Return the (X, Y) coordinate for the center point of the cell that contains the specified text.  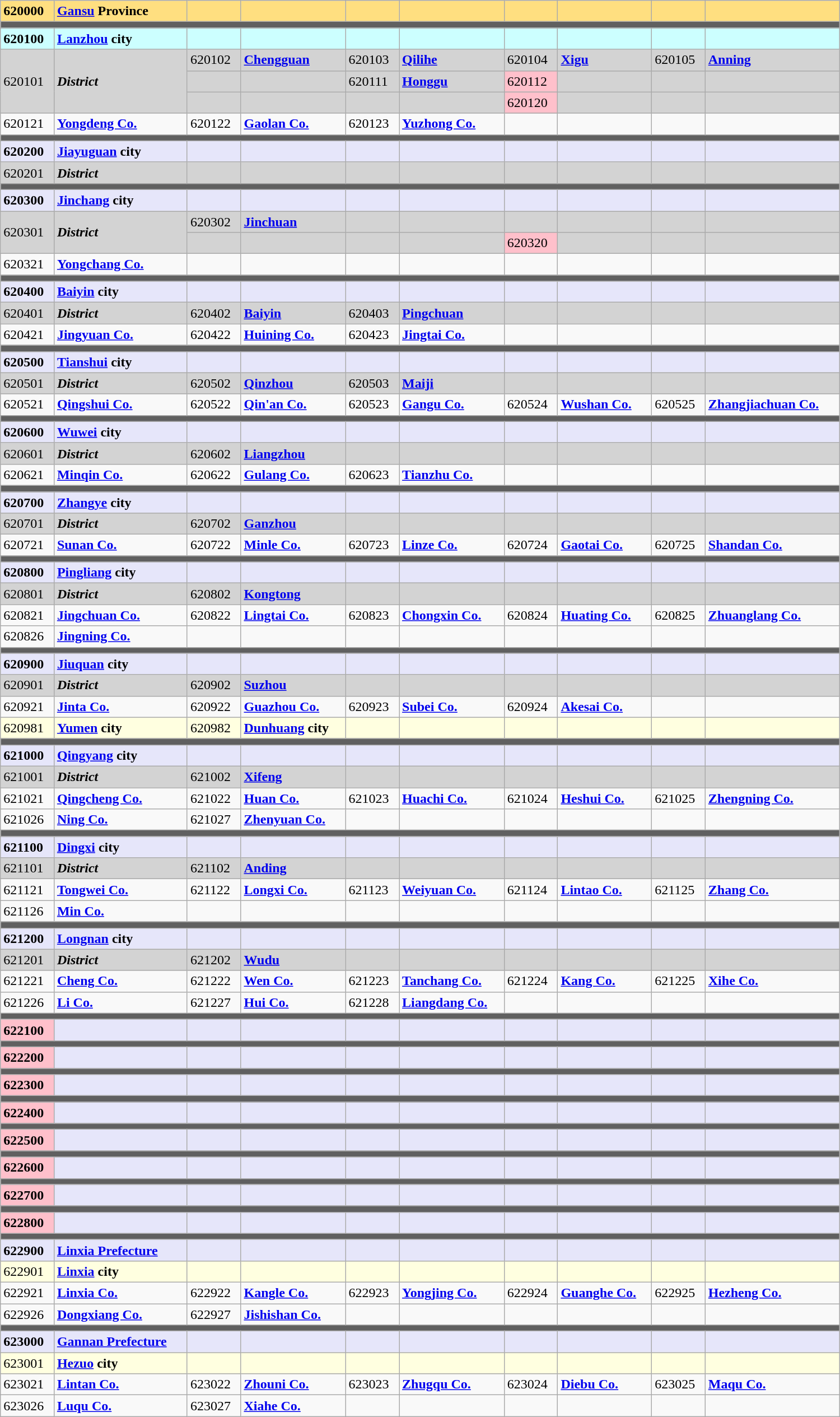
621001 (27, 777)
620725 (679, 545)
620105 (679, 60)
Jingyuan Co. (120, 334)
Jingning Co. (120, 637)
620982 (214, 728)
Wen Co. (293, 981)
Jinta Co. (120, 707)
Subei Co. (452, 707)
620200 (27, 151)
Longxi Co. (293, 890)
Jinchuan (293, 221)
Linxia Prefecture (120, 1250)
622200 (27, 1057)
Anding (293, 868)
621000 (27, 755)
622925 (679, 1293)
Liangdang Co. (452, 1002)
Yumen city (120, 728)
620724 (531, 545)
620900 (27, 664)
Zhengning Co. (772, 798)
Gaotai Co. (605, 545)
Xifeng (293, 777)
621122 (214, 890)
623000 (27, 1342)
620423 (372, 334)
Jinchang city (120, 200)
621222 (214, 981)
621021 (27, 798)
Zhangjiachuan Co. (772, 405)
Heshui Co. (605, 798)
Wuwei city (120, 432)
623026 (27, 1406)
Shandan Co. (772, 545)
Zhang Co. (772, 890)
620623 (372, 475)
Maqu Co. (772, 1385)
620122 (214, 124)
Anning (772, 60)
621201 (27, 960)
Baiyin city (120, 292)
Jiayuguan city (120, 151)
621026 (27, 820)
Maiji (452, 383)
Weiyuan Co. (452, 890)
622800 (27, 1223)
Liangzhou (293, 453)
620622 (214, 475)
620123 (372, 124)
620823 (372, 615)
620722 (214, 545)
Pingliang city (120, 573)
621227 (214, 1002)
620525 (679, 405)
620901 (27, 685)
620700 (27, 503)
Akesai Co. (605, 707)
620321 (27, 264)
Linxia Co. (120, 1293)
620501 (27, 383)
621025 (679, 798)
620921 (27, 707)
622900 (27, 1250)
621126 (27, 911)
620502 (214, 383)
Xigu (605, 60)
620826 (27, 637)
Chongxin Co. (452, 615)
Linze Co. (452, 545)
Qingshui Co. (120, 405)
623022 (214, 1385)
620104 (531, 60)
622400 (27, 1113)
Lintao Co. (605, 890)
620602 (214, 453)
621121 (27, 890)
Suzhou (293, 685)
Guanghe Co. (605, 1293)
622700 (27, 1195)
621226 (27, 1002)
620121 (27, 124)
Xiahe Co. (293, 1406)
Jingchuan Co. (120, 615)
Hezuo city (120, 1363)
621228 (372, 1002)
Chengguan (293, 60)
Lanzhou city (120, 39)
622100 (27, 1030)
621100 (27, 847)
621123 (372, 890)
620300 (27, 200)
Dongxiang Co. (120, 1314)
Honggu (452, 81)
Tongwei Co. (120, 890)
621102 (214, 868)
Qin'an Co. (293, 405)
620924 (531, 707)
620301 (27, 232)
620621 (27, 475)
Qilihe (452, 60)
Wudu (293, 960)
621223 (372, 981)
623001 (27, 1363)
Hezheng Co. (772, 1293)
620500 (27, 362)
622921 (27, 1293)
621221 (27, 981)
Lingtai Co. (293, 615)
620902 (214, 685)
Ganzhou (293, 524)
Xihe Co. (772, 981)
621027 (214, 820)
623021 (27, 1385)
Gangu Co. (452, 405)
620824 (531, 615)
621024 (531, 798)
620822 (214, 615)
620825 (679, 615)
620923 (372, 707)
Qingcheng Co. (120, 798)
620600 (27, 432)
Yongchang Co. (120, 264)
623027 (214, 1406)
620524 (531, 405)
620503 (372, 383)
Baiyin (293, 313)
Min Co. (120, 911)
620201 (27, 173)
Luqu Co. (120, 1406)
622923 (372, 1293)
623025 (679, 1385)
620821 (27, 615)
620922 (214, 707)
Li Co. (120, 1002)
Huating Co. (605, 615)
621124 (531, 890)
Tianshui city (120, 362)
Yongjing Co. (452, 1293)
Zhangye city (120, 503)
622901 (27, 1271)
620401 (27, 313)
620802 (214, 594)
620100 (27, 39)
Tianzhu Co. (452, 475)
620103 (372, 60)
Wushan Co. (605, 405)
620521 (27, 405)
Kongtong (293, 594)
621202 (214, 960)
Kang Co. (605, 981)
Huan Co. (293, 798)
Diebu Co. (605, 1385)
Zhenyuan Co. (293, 820)
Cheng Co. (120, 981)
620102 (214, 60)
Zhuanglang Co. (772, 615)
623023 (372, 1385)
620800 (27, 573)
620111 (372, 81)
Gaolan Co. (293, 124)
620723 (372, 545)
Dingxi city (120, 847)
Huachi Co. (452, 798)
620981 (27, 728)
Jingtai Co. (452, 334)
Huining Co. (293, 334)
622500 (27, 1140)
622922 (214, 1293)
620402 (214, 313)
621125 (679, 890)
620400 (27, 292)
Qingyang city (120, 755)
620702 (214, 524)
620601 (27, 453)
620523 (372, 405)
Zhugqu Co. (452, 1385)
622927 (214, 1314)
622926 (27, 1314)
Minle Co. (293, 545)
Sunan Co. (120, 545)
620320 (531, 243)
621225 (679, 981)
Kangle Co. (293, 1293)
620101 (27, 81)
Hui Co. (293, 1002)
Zhouni Co. (293, 1385)
621023 (372, 798)
Longnan city (120, 939)
621224 (531, 981)
620721 (27, 545)
620000 (27, 11)
620112 (531, 81)
Minqin Co. (120, 475)
620403 (372, 313)
620302 (214, 221)
620801 (27, 594)
620422 (214, 334)
Yongdeng Co. (120, 124)
Lintan Co. (120, 1385)
621002 (214, 777)
Tanchang Co. (452, 981)
622600 (27, 1168)
621101 (27, 868)
Yuzhong Co. (452, 124)
Ning Co. (120, 820)
Guazhou Co. (293, 707)
621200 (27, 939)
Gansu Province (120, 11)
Gulang Co. (293, 475)
Gannan Prefecture (120, 1342)
620120 (531, 103)
Qinzhou (293, 383)
620522 (214, 405)
621022 (214, 798)
Pingchuan (452, 313)
Linxia city (120, 1271)
622300 (27, 1085)
Jiuquan city (120, 664)
622924 (531, 1293)
Jishishan Co. (293, 1314)
Dunhuang city (293, 728)
620421 (27, 334)
623024 (531, 1385)
620701 (27, 524)
